For the text-containing cell, return its midpoint in (x, y) coordinate format. 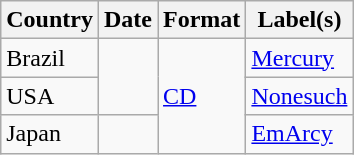
CD (202, 96)
Mercury (300, 58)
USA (50, 96)
Format (202, 20)
Brazil (50, 58)
EmArcy (300, 134)
Japan (50, 134)
Nonesuch (300, 96)
Date (128, 20)
Label(s) (300, 20)
Country (50, 20)
